Determine the (x, y) coordinate at the center of the cell enclosing the given text.  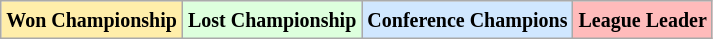
League Leader (642, 20)
Lost Championship (272, 20)
Won Championship (92, 20)
Conference Champions (468, 20)
